Locate the cell with the specified text and output its [X, Y] center coordinate. 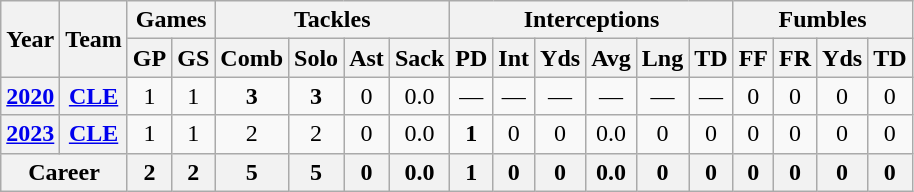
Tackles [332, 20]
FR [796, 58]
FF [753, 58]
Year [30, 39]
Comb [252, 58]
Avg [612, 58]
Solo [316, 58]
2020 [30, 96]
Lng [662, 58]
Int [514, 58]
Interceptions [592, 20]
Career [64, 172]
Fumbles [822, 20]
2023 [30, 134]
Sack [419, 58]
Team [94, 39]
GP [149, 58]
Ast [367, 58]
PD [472, 58]
Games [170, 20]
GS [194, 58]
